Scan for the cell matching the given text and deliver its (x, y) coordinate at center. 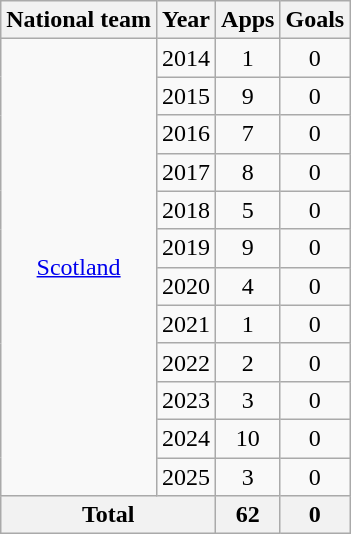
2017 (186, 172)
National team (79, 20)
2024 (186, 438)
5 (248, 210)
7 (248, 134)
2014 (186, 58)
2023 (186, 400)
2022 (186, 362)
10 (248, 438)
2 (248, 362)
2019 (186, 248)
Total (108, 515)
Year (186, 20)
2021 (186, 324)
2016 (186, 134)
Scotland (79, 268)
2020 (186, 286)
2018 (186, 210)
8 (248, 172)
Goals (315, 20)
2015 (186, 96)
4 (248, 286)
62 (248, 515)
2025 (186, 477)
Apps (248, 20)
